Capture the cell that displays the provided text and extract its [x, y] central coordinate. 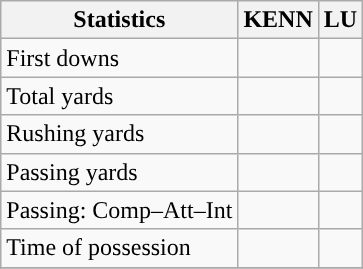
Time of possession [120, 248]
Rushing yards [120, 134]
LU [340, 20]
Statistics [120, 20]
KENN [278, 20]
Passing yards [120, 172]
First downs [120, 58]
Total yards [120, 96]
Passing: Comp–Att–Int [120, 210]
